Determine the (X, Y) coordinate at the center of the cell enclosing the given text.  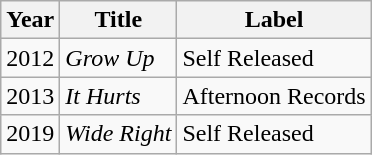
2013 (30, 96)
Wide Right (118, 134)
Year (30, 20)
Label (274, 20)
2012 (30, 58)
Grow Up (118, 58)
Afternoon Records (274, 96)
Title (118, 20)
2019 (30, 134)
It Hurts (118, 96)
